Locate the cell with the specified text and output its (x, y) center coordinate. 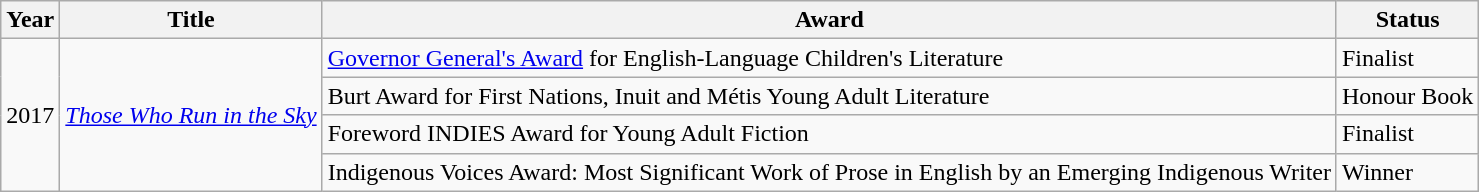
Status (1407, 20)
Burt Award for First Nations, Inuit and Métis Young Adult Literature (829, 96)
Year (30, 20)
2017 (30, 115)
Honour Book (1407, 96)
Foreword INDIES Award for Young Adult Fiction (829, 134)
Indigenous Voices Award: Most Significant Work of Prose in English by an Emerging Indigenous Writer (829, 172)
Governor General's Award for English-Language Children's Literature (829, 58)
Those Who Run in the Sky (191, 115)
Title (191, 20)
Award (829, 20)
Winner (1407, 172)
